Find where the given text appears and provide that cell's center as (X, Y) coordinate. 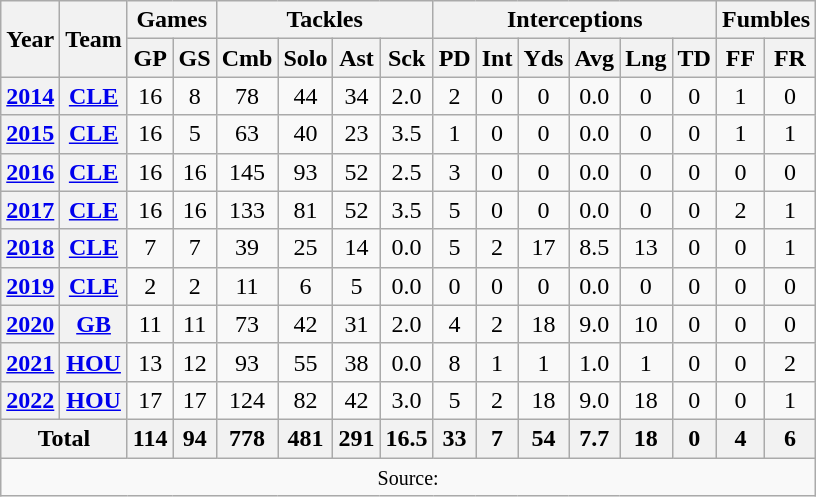
PD (454, 58)
Total (64, 438)
1.0 (594, 362)
81 (306, 210)
14 (356, 248)
54 (544, 438)
7.7 (594, 438)
Yds (544, 58)
Int (497, 58)
63 (247, 134)
GP (150, 58)
44 (306, 96)
TD (694, 58)
FF (740, 58)
133 (247, 210)
124 (247, 400)
8.5 (594, 248)
33 (454, 438)
16.5 (406, 438)
2.5 (406, 172)
GB (94, 324)
Sck (406, 58)
778 (247, 438)
Fumbles (766, 20)
2016 (30, 172)
94 (194, 438)
114 (150, 438)
40 (306, 134)
31 (356, 324)
34 (356, 96)
GS (194, 58)
2020 (30, 324)
2022 (30, 400)
FR (790, 58)
25 (306, 248)
2021 (30, 362)
3 (454, 172)
2018 (30, 248)
78 (247, 96)
Lng (646, 58)
Interceptions (574, 20)
Ast (356, 58)
2014 (30, 96)
73 (247, 324)
Games (172, 20)
3.0 (406, 400)
2019 (30, 286)
2015 (30, 134)
10 (646, 324)
145 (247, 172)
291 (356, 438)
39 (247, 248)
Team (94, 39)
Source: (408, 477)
2017 (30, 210)
Year (30, 39)
Cmb (247, 58)
55 (306, 362)
Avg (594, 58)
82 (306, 400)
38 (356, 362)
Tackles (324, 20)
23 (356, 134)
Solo (306, 58)
481 (306, 438)
12 (194, 362)
